From the cell containing the given text, extract its center point as [x, y] coordinate. 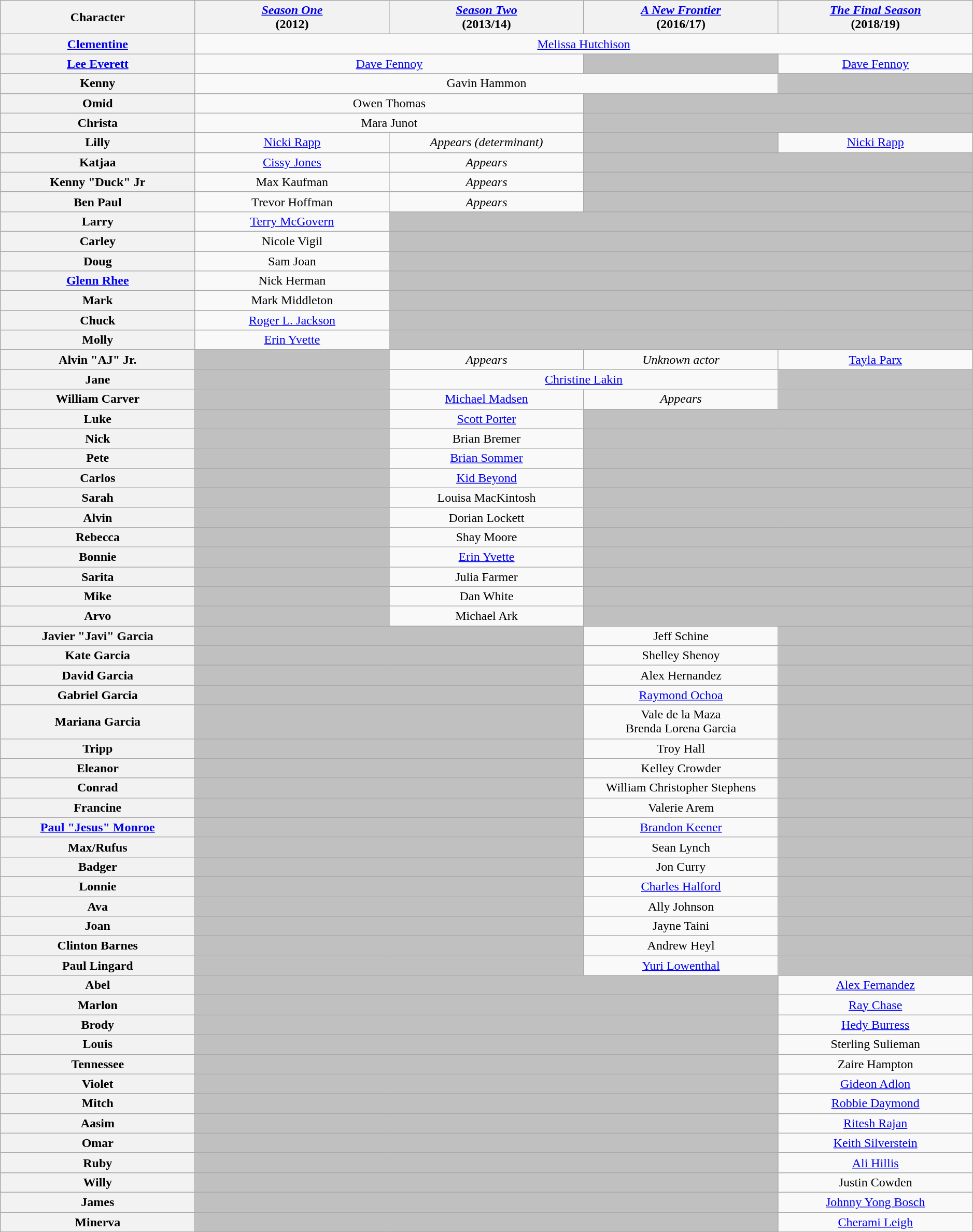
Michael Ark [486, 616]
Lee Everett [97, 64]
Mara Junot [389, 123]
Owen Thomas [389, 103]
Kenny "Duck" Jr [97, 182]
Clinton Barnes [97, 946]
Nick [97, 438]
Jane [97, 379]
Scott Porter [486, 419]
Unknown actor [681, 360]
Shay Moore [486, 537]
Tripp [97, 748]
Glenn Rhee [97, 281]
Arvo [97, 616]
Sarita [97, 577]
Abel [97, 985]
Lonnie [97, 886]
Willy [97, 1182]
Trevor Hoffman [292, 202]
Conrad [97, 788]
Jon Curry [681, 867]
Kid Beyond [486, 478]
Ally Johnson [681, 907]
Character [97, 18]
Paul Lingard [97, 966]
Keith Silverstein [875, 1143]
Louisa MacKintosh [486, 498]
Ray Chase [875, 1005]
Sterling Sulieman [875, 1044]
David Garcia [97, 675]
Tennessee [97, 1064]
Dan White [486, 597]
Mariana Garcia [97, 721]
Aasim [97, 1123]
Kelley Crowder [681, 768]
Alex Hernandez [681, 675]
William Carver [97, 399]
Terry McGovern [292, 221]
Andrew Heyl [681, 946]
Badger [97, 867]
Carley [97, 241]
Omar [97, 1143]
Melissa Hutchison [584, 44]
Dorian Lockett [486, 517]
Valerie Arem [681, 808]
Robbie Daymond [875, 1103]
Jayne Taini [681, 926]
Ali Hillis [875, 1163]
Sarah [97, 498]
Carlos [97, 478]
William Christopher Stephens [681, 788]
Larry [97, 221]
Francine [97, 808]
Ava [97, 907]
Chuck [97, 320]
Bonnie [97, 557]
Charles Halford [681, 886]
Troy Hall [681, 748]
Season One(2012) [292, 18]
Vale de la MazaBrenda Lorena Garcia [681, 721]
Alvin [97, 517]
Nicole Vigil [292, 241]
Kenny [97, 83]
Michael Madsen [486, 399]
Gideon Adlon [875, 1084]
Shelley Shenoy [681, 656]
Violet [97, 1084]
A New Frontier(2016/17) [681, 18]
Louis [97, 1044]
Mark Middleton [292, 301]
Season Two(2013/14) [486, 18]
Zaire Hampton [875, 1064]
Clementine [97, 44]
Jeff Schine [681, 636]
Omid [97, 103]
James [97, 1202]
Mark [97, 301]
Brian Sommer [486, 458]
Sam Joan [292, 261]
Eleanor [97, 768]
Christine Lakin [584, 379]
Paul "Jesus" Monroe [97, 827]
Appears (determinant) [486, 143]
Hedy Burress [875, 1025]
Mike [97, 597]
Rebecca [97, 537]
Brandon Keener [681, 827]
Ritesh Rajan [875, 1123]
Joan [97, 926]
Javier "Javi" Garcia [97, 636]
Gavin Hammon [486, 83]
Lilly [97, 143]
Brody [97, 1025]
Roger L. Jackson [292, 320]
Luke [97, 419]
Doug [97, 261]
Cissy Jones [292, 162]
Johnny Yong Bosch [875, 1202]
Nick Herman [292, 281]
Yuri Lowenthal [681, 966]
The Final Season(2018/19) [875, 18]
Raymond Ochoa [681, 695]
Gabriel Garcia [97, 695]
Marlon [97, 1005]
Max Kaufman [292, 182]
Tayla Parx [875, 360]
Kate Garcia [97, 656]
Minerva [97, 1222]
Max/Rufus [97, 847]
Justin Cowden [875, 1182]
Julia Farmer [486, 577]
Brian Bremer [486, 438]
Sean Lynch [681, 847]
Molly [97, 340]
Ben Paul [97, 202]
Alvin "AJ" Jr. [97, 360]
Pete [97, 458]
Christa [97, 123]
Alex Fernandez [875, 985]
Katjaa [97, 162]
Ruby [97, 1163]
Mitch [97, 1103]
Cherami Leigh [875, 1222]
